Detect which cell encompasses the target text, then output its (x, y) center coordinate. 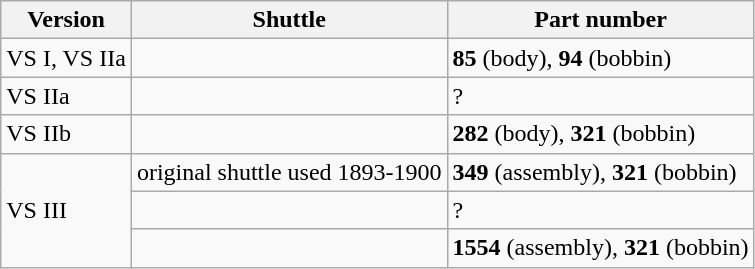
282 (body), 321 (bobbin) (600, 134)
349 (assembly), 321 (bobbin) (600, 172)
VS IIb (66, 134)
VS IIa (66, 96)
1554 (assembly), 321 (bobbin) (600, 248)
85 (body), 94 (bobbin) (600, 58)
Shuttle (289, 20)
Part number (600, 20)
VS I, VS IIa (66, 58)
Version (66, 20)
original shuttle used 1893-1900 (289, 172)
VS III (66, 210)
